Output the [X, Y] coordinate of the center of the cell containing the given text.  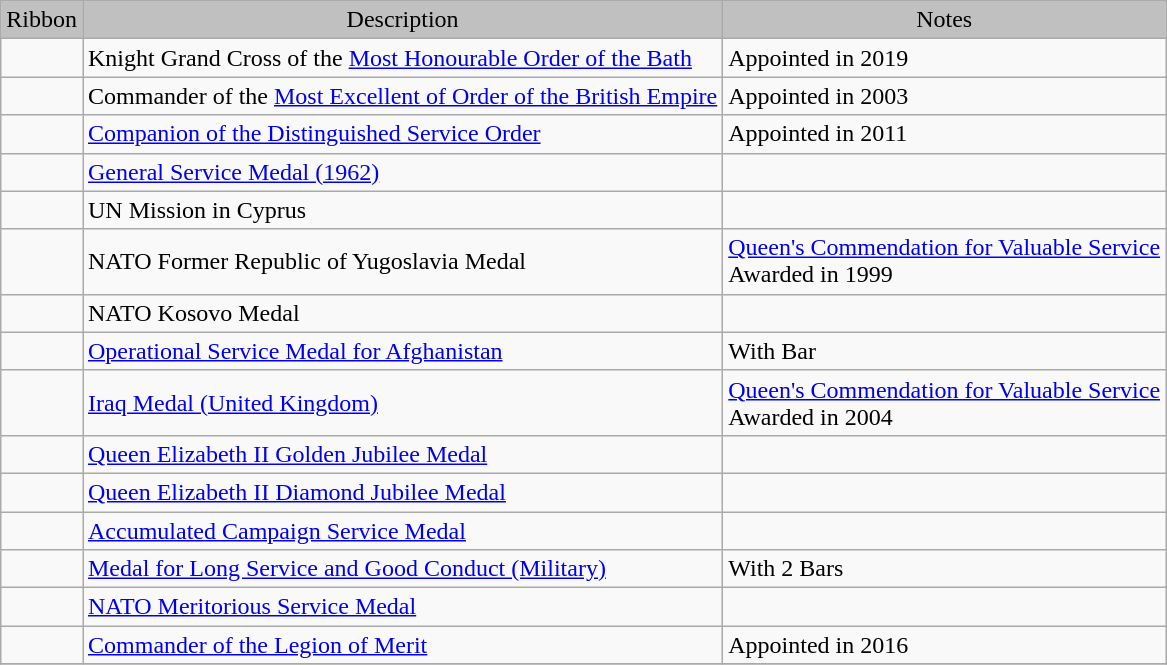
Appointed in 2016 [944, 645]
Ribbon [42, 20]
Medal for Long Service and Good Conduct (Military) [402, 569]
Appointed in 2003 [944, 96]
Companion of the Distinguished Service Order [402, 134]
Accumulated Campaign Service Medal [402, 531]
NATO Kosovo Medal [402, 313]
Description [402, 20]
NATO Former Republic of Yugoslavia Medal [402, 262]
Queen Elizabeth II Golden Jubilee Medal [402, 454]
Commander of the Most Excellent of Order of the British Empire [402, 96]
Queen's Commendation for Valuable ServiceAwarded in 1999 [944, 262]
Queen Elizabeth II Diamond Jubilee Medal [402, 492]
With 2 Bars [944, 569]
Queen's Commendation for Valuable ServiceAwarded in 2004 [944, 402]
UN Mission in Cyprus [402, 210]
With Bar [944, 351]
NATO Meritorious Service Medal [402, 607]
Appointed in 2011 [944, 134]
Iraq Medal (United Kingdom) [402, 402]
General Service Medal (1962) [402, 172]
Notes [944, 20]
Operational Service Medal for Afghanistan [402, 351]
Knight Grand Cross of the Most Honourable Order of the Bath [402, 58]
Appointed in 2019 [944, 58]
Commander of the Legion of Merit [402, 645]
